Capture the cell that displays the provided text and extract its (x, y) central coordinate. 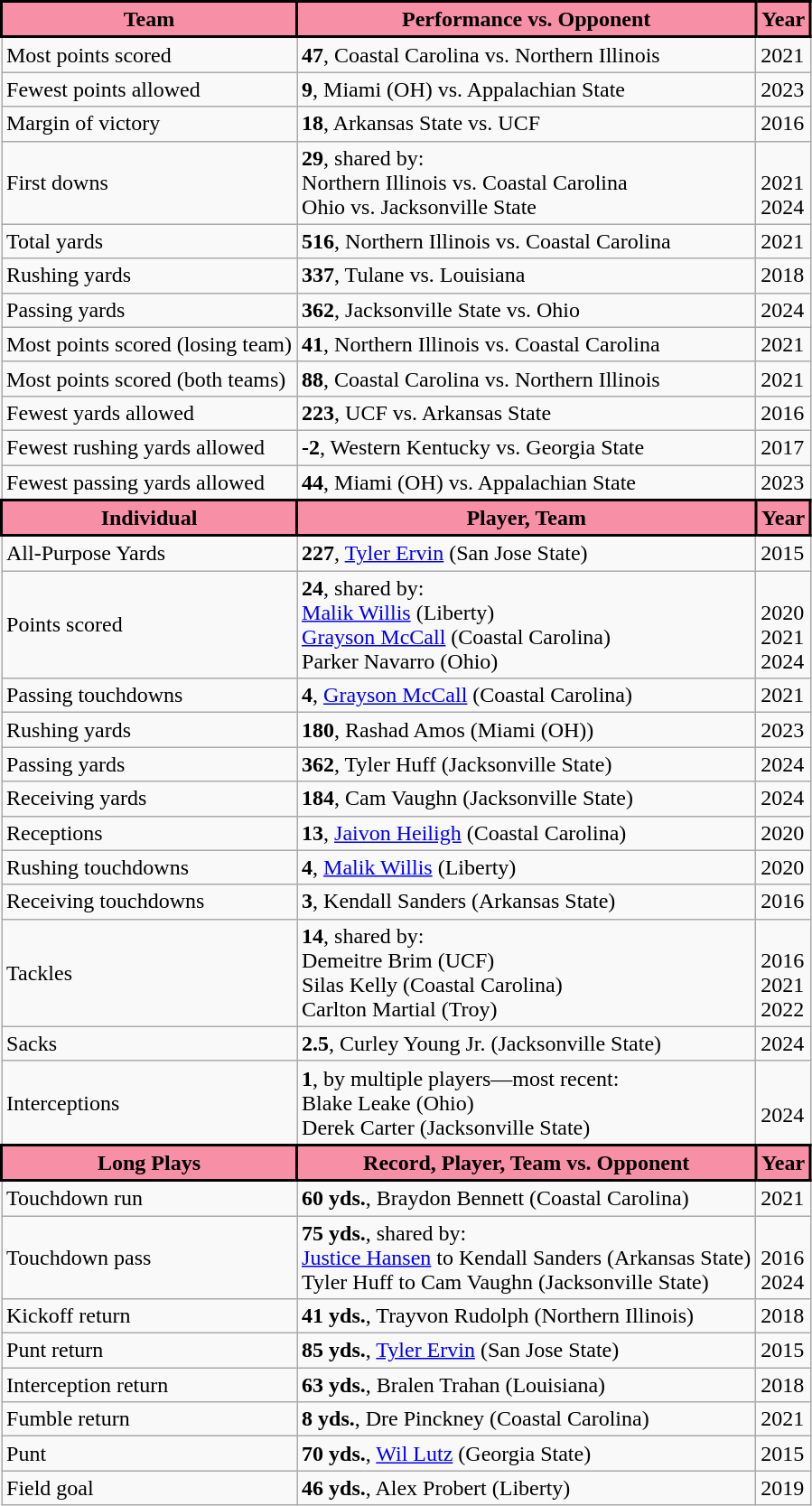
Fumble return (150, 1419)
Rushing touchdowns (150, 867)
4, Grayson McCall (Coastal Carolina) (527, 696)
20212024 (784, 182)
41, Northern Illinois vs. Coastal Carolina (527, 344)
Field goal (150, 1488)
Individual (150, 518)
Record, Player, Team vs. Opponent (527, 1163)
2017 (784, 447)
Fewest passing yards allowed (150, 482)
41 yds., Trayvon Rudolph (Northern Illinois) (527, 1316)
Receptions (150, 833)
Points scored (150, 625)
20162024 (784, 1258)
Team (150, 20)
First downs (150, 182)
-2, Western Kentucky vs. Georgia State (527, 447)
24, shared by:Malik Willis (Liberty)Grayson McCall (Coastal Carolina)Parker Navarro (Ohio) (527, 625)
Most points scored (losing team) (150, 344)
2.5, Curley Young Jr. (Jacksonville State) (527, 1043)
18, Arkansas State vs. UCF (527, 124)
Interception return (150, 1385)
13, Jaivon Heiligh (Coastal Carolina) (527, 833)
Margin of victory (150, 124)
Touchdown run (150, 1198)
47, Coastal Carolina vs. Northern Illinois (527, 54)
Passing touchdowns (150, 696)
14, shared by:Demeitre Brim (UCF)Silas Kelly (Coastal Carolina)Carlton Martial (Troy) (527, 972)
516, Northern Illinois vs. Coastal Carolina (527, 241)
8 yds., Dre Pinckney (Coastal Carolina) (527, 1419)
Player, Team (527, 518)
85 yds., Tyler Ervin (San Jose State) (527, 1351)
Punt (150, 1454)
227, Tyler Ervin (San Jose State) (527, 553)
75 yds., shared by:Justice Hansen to Kendall Sanders (Arkansas State)Tyler Huff to Cam Vaughn (Jacksonville State) (527, 1258)
60 yds., Braydon Bennett (Coastal Carolina) (527, 1198)
202020212024 (784, 625)
Fewest points allowed (150, 89)
Long Plays (150, 1163)
337, Tulane vs. Louisiana (527, 276)
201620212022 (784, 972)
184, Cam Vaughn (Jacksonville State) (527, 799)
Interceptions (150, 1102)
Most points scored (150, 54)
Most points scored (both teams) (150, 379)
180, Rashad Amos (Miami (OH)) (527, 730)
1, by multiple players—most recent:Blake Leake (Ohio)Derek Carter (Jacksonville State) (527, 1102)
Receiving yards (150, 799)
88, Coastal Carolina vs. Northern Illinois (527, 379)
Fewest yards allowed (150, 413)
Fewest rushing yards allowed (150, 447)
Sacks (150, 1043)
Kickoff return (150, 1316)
3, Kendall Sanders (Arkansas State) (527, 902)
All-Purpose Yards (150, 553)
Punt return (150, 1351)
63 yds., Bralen Trahan (Louisiana) (527, 1385)
70 yds., Wil Lutz (Georgia State) (527, 1454)
Receiving touchdowns (150, 902)
Total yards (150, 241)
9, Miami (OH) vs. Appalachian State (527, 89)
362, Jacksonville State vs. Ohio (527, 310)
44, Miami (OH) vs. Appalachian State (527, 482)
4, Malik Willis (Liberty) (527, 867)
Performance vs. Opponent (527, 20)
Tackles (150, 972)
46 yds., Alex Probert (Liberty) (527, 1488)
362, Tyler Huff (Jacksonville State) (527, 764)
223, UCF vs. Arkansas State (527, 413)
Touchdown pass (150, 1258)
29, shared by:Northern Illinois vs. Coastal CarolinaOhio vs. Jacksonville State (527, 182)
2019 (784, 1488)
